Return (x, y) of the center of cell containing provided text 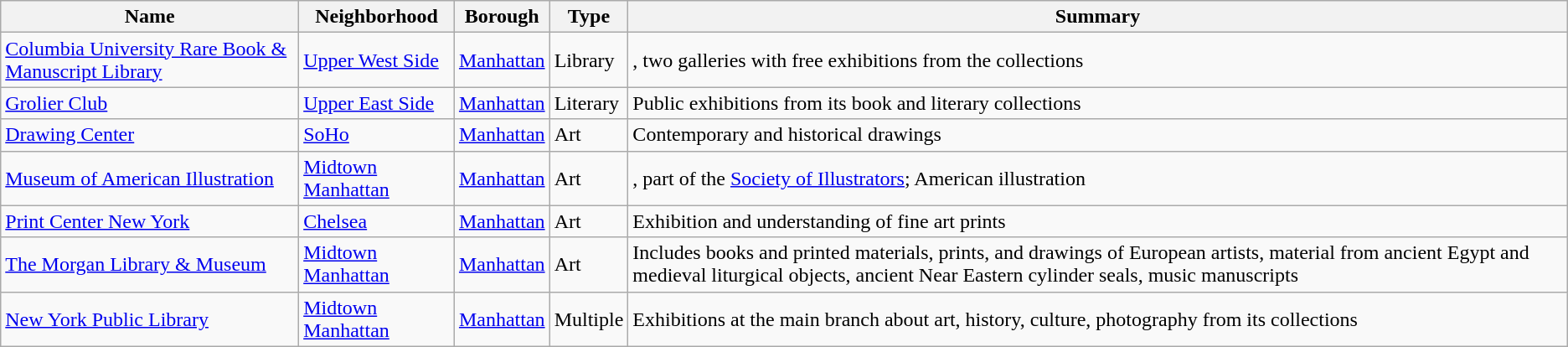
The Morgan Library & Museum (150, 265)
Type (589, 17)
Library (589, 60)
Exhibitions at the main branch about art, history, culture, photography from its collections (1097, 319)
, part of the Society of Illustrators; American illustration (1097, 178)
Print Center New York (150, 221)
Upper West Side (377, 60)
Neighborhood (377, 17)
SoHo (377, 135)
Exhibition and understanding of fine art prints (1097, 221)
Summary (1097, 17)
, two galleries with free exhibitions from the collections (1097, 60)
Grolier Club (150, 103)
Name (150, 17)
Public exhibitions from its book and literary collections (1097, 103)
Literary (589, 103)
Museum of American Illustration (150, 178)
Chelsea (377, 221)
Columbia University Rare Book & Manuscript Library (150, 60)
Upper East Side (377, 103)
Contemporary and historical drawings (1097, 135)
Borough (502, 17)
Multiple (589, 319)
New York Public Library (150, 319)
Drawing Center (150, 135)
